Capture the cell that displays the provided text and extract its [X, Y] central coordinate. 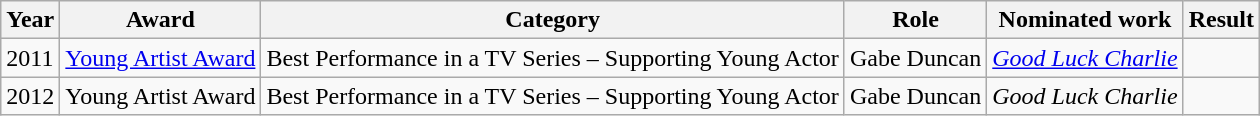
Year [30, 20]
Nominated work [1085, 20]
Category [552, 20]
2012 [30, 96]
Result [1221, 20]
2011 [30, 58]
Award [160, 20]
Role [915, 20]
